Return the [x, y] coordinate for the center point of the cell that contains the specified text.  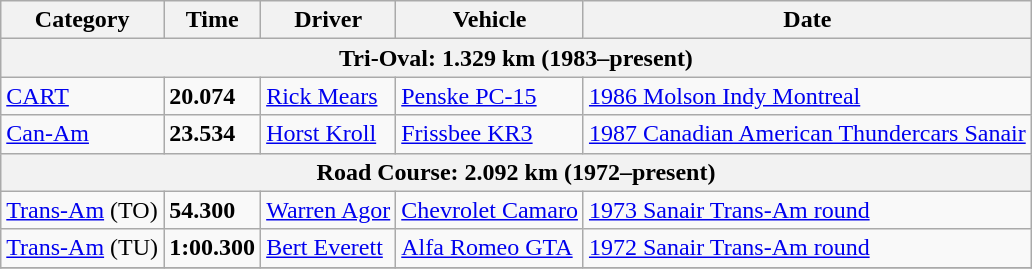
Category [82, 20]
Time [212, 20]
Frissbee KR3 [490, 134]
CART [82, 96]
Vehicle [490, 20]
Date [807, 20]
Road Course: 2.092 km (1972–present) [516, 172]
Penske PC-15 [490, 96]
Warren Agor [328, 210]
1986 Molson Indy Montreal [807, 96]
1987 Canadian American Thundercars Sanair [807, 134]
Alfa Romeo GTA [490, 248]
23.534 [212, 134]
54.300 [212, 210]
1972 Sanair Trans-Am round [807, 248]
Horst Kroll [328, 134]
Trans-Am (TU) [82, 248]
Driver [328, 20]
Trans-Am (TO) [82, 210]
Can-Am [82, 134]
20.074 [212, 96]
1973 Sanair Trans-Am round [807, 210]
Bert Everett [328, 248]
Chevrolet Camaro [490, 210]
1:00.300 [212, 248]
Rick Mears [328, 96]
Tri-Oval: 1.329 km (1983–present) [516, 58]
